Determine the [X, Y] coordinate at the center of the cell enclosing the given text.  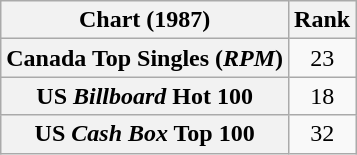
18 [322, 96]
US Billboard Hot 100 [145, 96]
US Cash Box Top 100 [145, 134]
Canada Top Singles (RPM) [145, 58]
32 [322, 134]
Rank [322, 20]
23 [322, 58]
Chart (1987) [145, 20]
